Capture the cell that displays the provided text and extract its [X, Y] central coordinate. 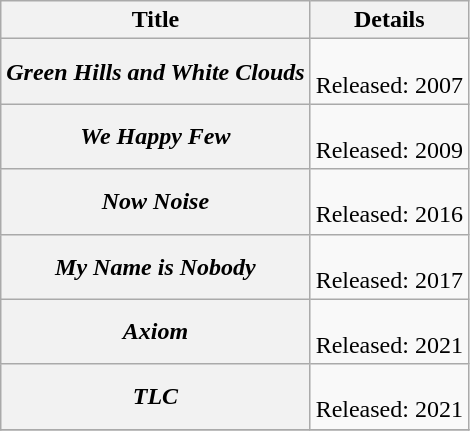
Green Hills and White Clouds [156, 72]
Details [389, 20]
Title [156, 20]
Released: 2007 [389, 72]
My Name is Nobody [156, 266]
We Happy Few [156, 136]
Released: 2016 [389, 202]
Released: 2009 [389, 136]
Released: 2017 [389, 266]
Now Noise [156, 202]
TLC [156, 396]
Axiom [156, 332]
